Locate the cell with the specified text and output its [x, y] center coordinate. 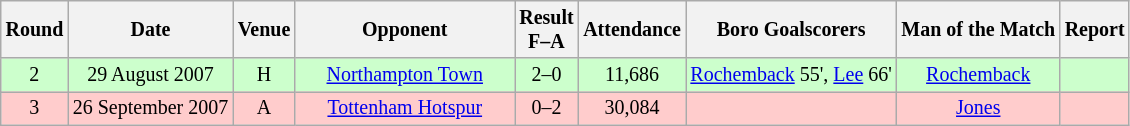
2 [34, 76]
30,084 [632, 108]
3 [34, 108]
Man of the Match [978, 30]
2–0 [546, 76]
Tottenham Hotspur [404, 108]
Opponent [404, 30]
Venue [264, 30]
26 September 2007 [150, 108]
Round [34, 30]
A [264, 108]
Rochemback [978, 76]
Attendance [632, 30]
Rochemback 55', Lee 66' [792, 76]
Report [1094, 30]
Jones [978, 108]
29 August 2007 [150, 76]
11,686 [632, 76]
0–2 [546, 108]
Northampton Town [404, 76]
Boro Goalscorers [792, 30]
ResultF–A [546, 30]
Date [150, 30]
H [264, 76]
